From the cell containing the given text, extract its center point as (X, Y) coordinate. 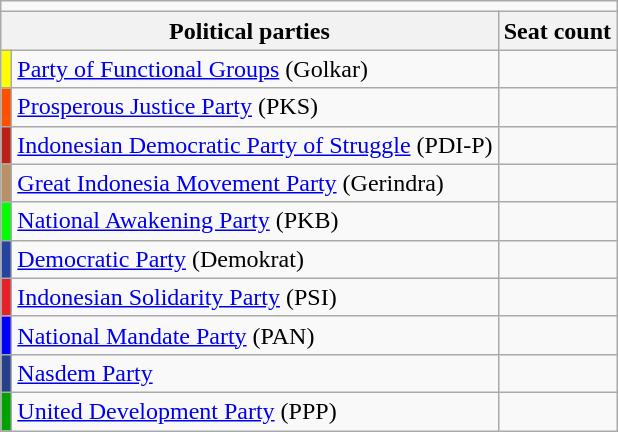
Indonesian Solidarity Party (PSI) (255, 297)
Party of Functional Groups (Golkar) (255, 69)
Democratic Party (Demokrat) (255, 259)
Nasdem Party (255, 373)
Political parties (250, 31)
Prosperous Justice Party (PKS) (255, 107)
Indonesian Democratic Party of Struggle (PDI-P) (255, 145)
National Awakening Party (PKB) (255, 221)
Great Indonesia Movement Party (Gerindra) (255, 183)
National Mandate Party (PAN) (255, 335)
United Development Party (PPP) (255, 411)
Seat count (557, 31)
